Provide the (x, y) coordinate of the cell's center where the given text is located.  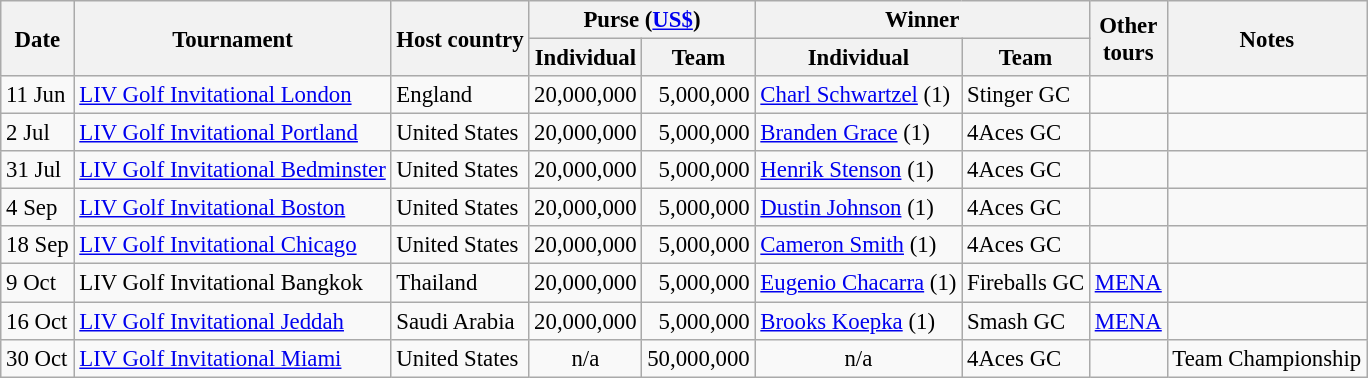
LIV Golf Invitational Miami (232, 358)
Smash GC (1026, 321)
Team Championship (1266, 358)
LIV Golf Invitational Boston (232, 208)
Host country (460, 38)
Winner (922, 20)
4 Sep (38, 208)
2 Jul (38, 133)
LIV Golf Invitational Bangkok (232, 283)
Tournament (232, 38)
Date (38, 38)
Othertours (1128, 38)
Saudi Arabia (460, 321)
18 Sep (38, 245)
Cameron Smith (1) (858, 245)
9 Oct (38, 283)
Branden Grace (1) (858, 133)
Thailand (460, 283)
11 Jun (38, 95)
Stinger GC (1026, 95)
31 Jul (38, 170)
50,000,000 (698, 358)
Dustin Johnson (1) (858, 208)
LIV Golf Invitational Jeddah (232, 321)
LIV Golf Invitational Chicago (232, 245)
30 Oct (38, 358)
England (460, 95)
Brooks Koepka (1) (858, 321)
16 Oct (38, 321)
Notes (1266, 38)
Charl Schwartzel (1) (858, 95)
LIV Golf Invitational London (232, 95)
LIV Golf Invitational Bedminster (232, 170)
Eugenio Chacarra (1) (858, 283)
LIV Golf Invitational Portland (232, 133)
Fireballs GC (1026, 283)
Purse (US$) (642, 20)
Henrik Stenson (1) (858, 170)
